Find where the given text appears and provide that cell's center as [x, y] coordinate. 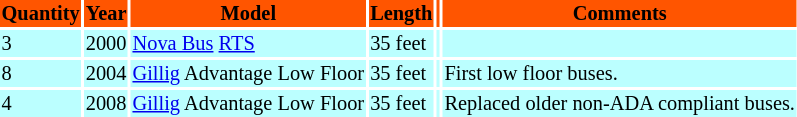
Model [248, 14]
2000 [106, 44]
Year [106, 14]
Quantity [40, 14]
First low floor buses. [620, 74]
Length [402, 14]
Nova Bus RTS [248, 44]
Comments [620, 14]
4 [40, 104]
2004 [106, 74]
2008 [106, 104]
8 [40, 74]
3 [40, 44]
Replaced older non-ADA compliant buses. [620, 104]
